Extract the (x, y) coordinate from the center of the cell holding the provided text.  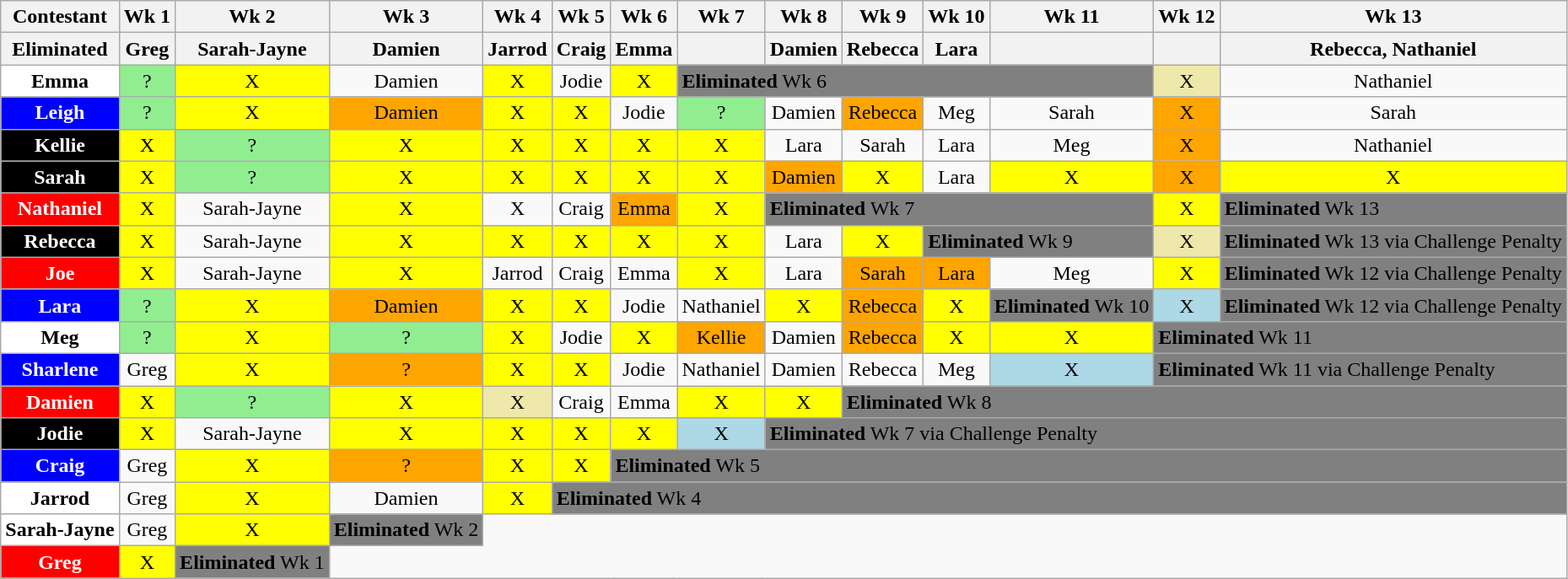
Eliminated Wk 7 via Challenge Penalty (1166, 434)
Eliminated Wk 2 (407, 530)
Joe (60, 273)
Wk 2 (253, 17)
Eliminated Wk 10 (1071, 305)
Wk 1 (147, 17)
Leigh (60, 113)
Eliminated (60, 49)
Eliminated Wk 13 via Challenge Penalty (1393, 241)
Eliminated Wk 11 via Challenge Penalty (1361, 369)
Wk 6 (644, 17)
Eliminated Wk 11 (1361, 337)
Eliminated Wk 5 (1089, 466)
Wk 5 (581, 17)
Wk 9 (882, 17)
Eliminated Wk 6 (916, 81)
Contestant (60, 17)
Wk 11 (1071, 17)
Sharlene (60, 369)
Eliminated Wk 9 (1039, 241)
Wk 4 (518, 17)
Eliminated Wk 4 (1059, 498)
Wk 7 (721, 17)
Wk 8 (803, 17)
Eliminated Wk 1 (253, 562)
Rebecca, Nathaniel (1393, 49)
Eliminated Wk 8 (1204, 402)
Wk 12 (1187, 17)
Eliminated Wk 13 (1393, 209)
Wk 3 (407, 17)
Wk 13 (1393, 17)
Wk 10 (956, 17)
Eliminated Wk 7 (959, 209)
